Return (x, y) of the center of cell containing provided text 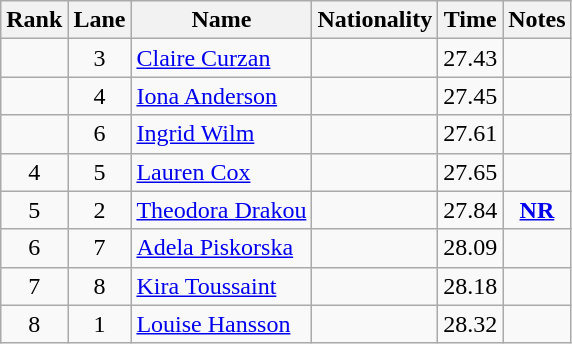
3 (100, 58)
28.18 (470, 286)
27.61 (470, 134)
Ingrid Wilm (222, 134)
28.09 (470, 248)
1 (100, 324)
Rank (34, 20)
Lauren Cox (222, 172)
NR (537, 210)
Time (470, 20)
Kira Toussaint (222, 286)
27.84 (470, 210)
Claire Curzan (222, 58)
Theodora Drakou (222, 210)
Iona Anderson (222, 96)
Louise Hansson (222, 324)
Notes (537, 20)
2 (100, 210)
27.43 (470, 58)
28.32 (470, 324)
Lane (100, 20)
Name (222, 20)
27.45 (470, 96)
27.65 (470, 172)
Nationality (375, 20)
Adela Piskorska (222, 248)
